Detect which cell encompasses the target text, then output its (x, y) center coordinate. 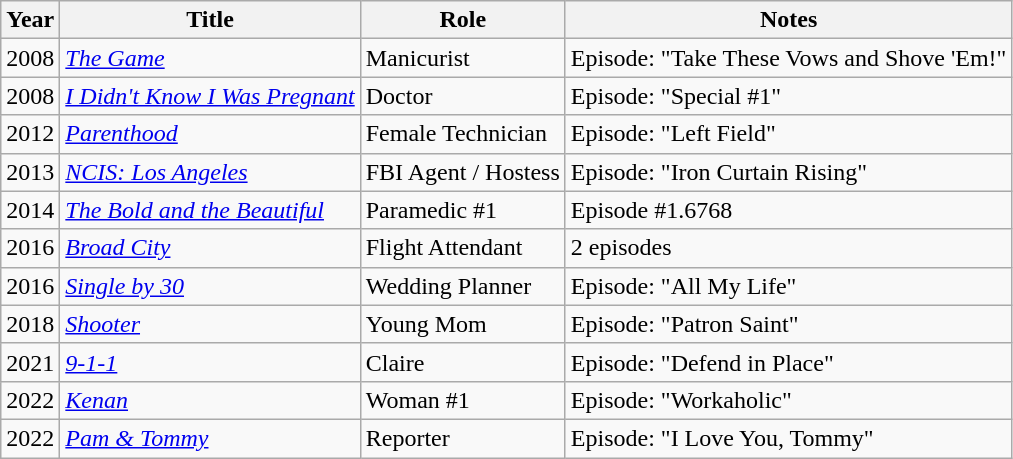
2014 (30, 210)
Episode: "Iron Curtain Rising" (788, 172)
The Game (210, 58)
9-1-1 (210, 362)
Episode: "Defend in Place" (788, 362)
Woman #1 (462, 400)
Episode: "All My Life" (788, 286)
Single by 30 (210, 286)
Notes (788, 20)
Episode: "Left Field" (788, 134)
Year (30, 20)
The Bold and the Beautiful (210, 210)
Episode #1.6768 (788, 210)
Young Mom (462, 324)
2021 (30, 362)
Wedding Planner (462, 286)
Female Technician (462, 134)
NCIS: Los Angeles (210, 172)
Title (210, 20)
Doctor (462, 96)
Paramedic #1 (462, 210)
Episode: "Patron Saint" (788, 324)
Episode: "Workaholic" (788, 400)
Shooter (210, 324)
Broad City (210, 248)
Manicurist (462, 58)
FBI Agent / Hostess (462, 172)
2 episodes (788, 248)
2013 (30, 172)
Role (462, 20)
Kenan (210, 400)
Reporter (462, 438)
Episode: "Special #1" (788, 96)
Episode: "Take These Vows and Shove 'Em!" (788, 58)
Parenthood (210, 134)
I Didn't Know I Was Pregnant (210, 96)
2018 (30, 324)
2012 (30, 134)
Pam & Tommy (210, 438)
Episode: "I Love You, Tommy" (788, 438)
Claire (462, 362)
Flight Attendant (462, 248)
